For the text-containing cell, return its midpoint in [X, Y] coordinate format. 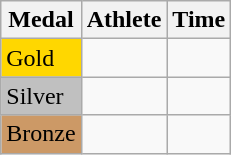
Gold [41, 58]
Athlete [124, 20]
Time [199, 20]
Silver [41, 96]
Bronze [41, 134]
Medal [41, 20]
